From the cell containing the given text, extract its center point as [x, y] coordinate. 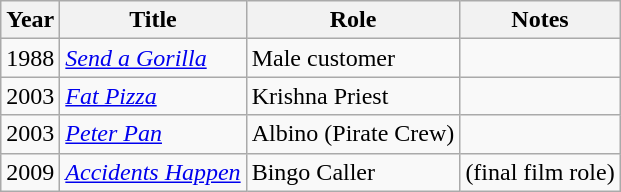
Fat Pizza [153, 96]
Albino (Pirate Crew) [353, 134]
Bingo Caller [353, 172]
2009 [30, 172]
Year [30, 20]
Send a Gorilla [153, 58]
(final film role) [540, 172]
Accidents Happen [153, 172]
Title [153, 20]
Krishna Priest [353, 96]
Peter Pan [153, 134]
Male customer [353, 58]
Role [353, 20]
1988 [30, 58]
Notes [540, 20]
